Find where the given text appears and provide that cell's center as [x, y] coordinate. 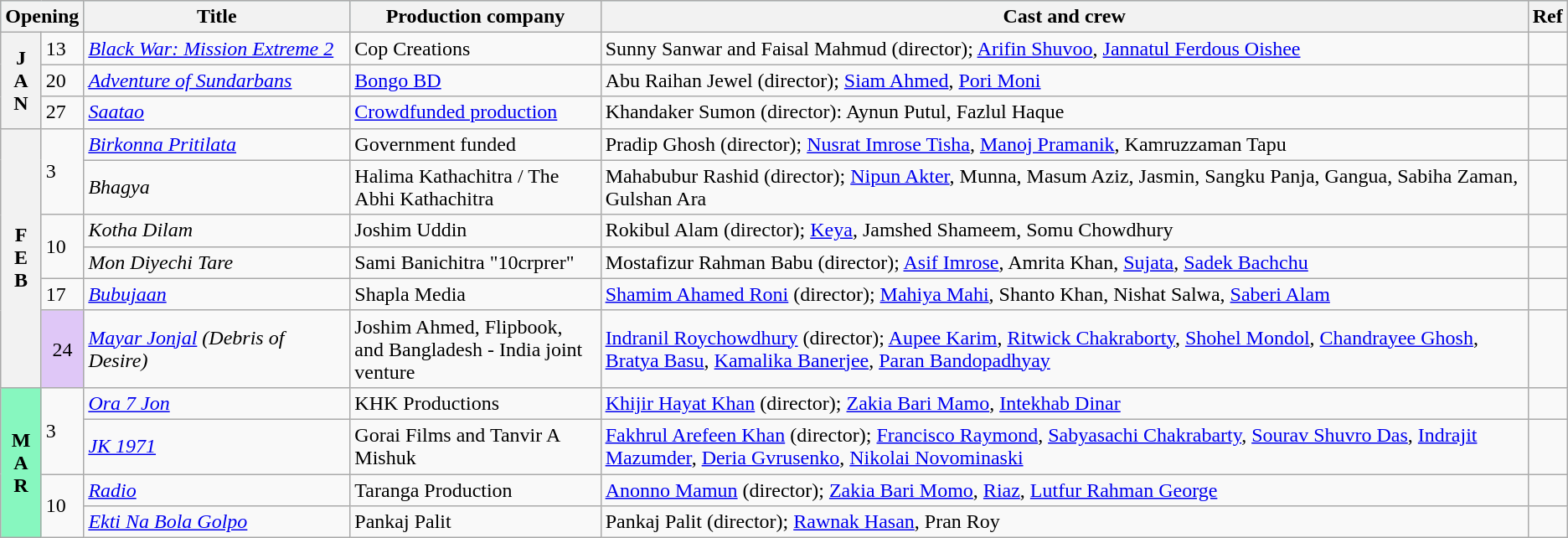
Khijir Hayat Khan (director); Zakia Bari Mamo, Intekhab Dinar [1064, 403]
17 [62, 294]
FEB [22, 258]
Ref [1548, 17]
Adventure of Sundarbans [217, 80]
Mon Diyechi Tare [217, 262]
Ekti Na Bola Golpo [217, 522]
MAR [22, 463]
Shapla Media [476, 294]
Ora 7 Jon [217, 403]
Pankaj Palit (director); Rawnak Hasan, Pran Roy [1064, 522]
27 [62, 112]
Bubujaan [217, 294]
Halima Kathachitra / The Abhi Kathachitra [476, 188]
Government funded [476, 144]
Birkonna Pritilata [217, 144]
Saatao [217, 112]
Abu Raihan Jewel (director); Siam Ahmed, Pori Moni [1064, 80]
Black War: Mission Extreme 2 [217, 49]
Crowdfunded production [476, 112]
KHK Productions [476, 403]
Pankaj Palit [476, 522]
Taranga Production [476, 490]
Anonno Mamun (director); Zakia Bari Momo, Riaz, Lutfur Rahman George [1064, 490]
Bongo BD [476, 80]
Bhagya [217, 188]
Pradip Ghosh (director); Nusrat Imrose Tisha, Manoj Pramanik, Kamruzzaman Tapu [1064, 144]
Mostafizur Rahman Babu (director); Asif Imrose, Amrita Khan, Sujata, Sadek Bachchu [1064, 262]
Khandaker Sumon (director): Aynun Putul, Fazlul Haque [1064, 112]
Rokibul Alam (director); Keya, Jamshed Shameem, Somu Chowdhury [1064, 230]
Cop Creations [476, 49]
Production company [476, 17]
Kotha Dilam [217, 230]
Sunny Sanwar and Faisal Mahmud (director); Arifin Shuvoo, Jannatul Ferdous Oishee [1064, 49]
Joshim Uddin [476, 230]
JAN [22, 80]
20 [62, 80]
24 [62, 349]
Gorai Films and Tanvir A Mishuk [476, 446]
13 [62, 49]
Title [217, 17]
Shamim Ahamed Roni (director); Mahiya Mahi, Shanto Khan, Nishat Salwa, Saberi Alam [1064, 294]
Radio [217, 490]
Cast and crew [1064, 17]
JK 1971 [217, 446]
Opening [42, 17]
Mayar Jonjal (Debris of Desire) [217, 349]
Mahabubur Rashid (director); Nipun Akter, Munna, Masum Aziz, Jasmin, Sangku Panja, Gangua, Sabiha Zaman, Gulshan Ara [1064, 188]
Joshim Ahmed, Flipbook, and Bangladesh - India joint venture [476, 349]
Sami Banichitra "10crprer" [476, 262]
